From the cell containing the given text, extract its center point as (X, Y) coordinate. 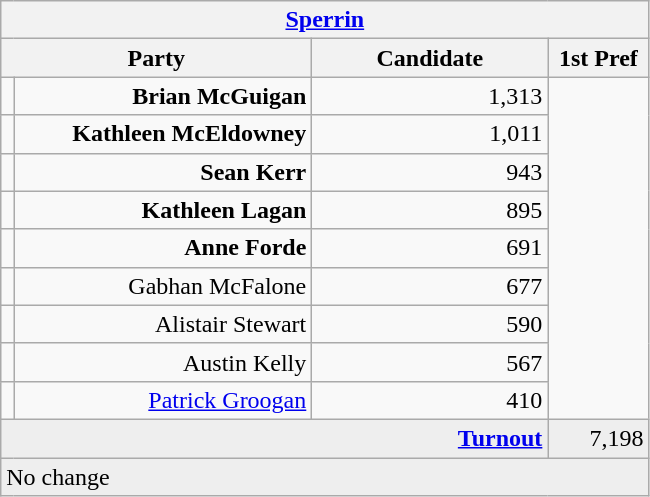
590 (430, 324)
410 (430, 400)
Turnout (274, 438)
1st Pref (598, 58)
Brian McGuigan (163, 96)
943 (430, 172)
7,198 (598, 438)
567 (430, 362)
895 (430, 210)
677 (430, 286)
Patrick Groogan (163, 400)
Candidate (430, 58)
Sperrin (325, 20)
Kathleen Lagan (163, 210)
Anne Forde (163, 248)
Alistair Stewart (163, 324)
No change (325, 477)
Sean Kerr (163, 172)
1,011 (430, 134)
Austin Kelly (163, 362)
1,313 (430, 96)
Gabhan McFalone (163, 286)
Kathleen McEldowney (163, 134)
691 (430, 248)
Party (156, 58)
